Extract the [x, y] coordinate from the center of the cell holding the provided text.  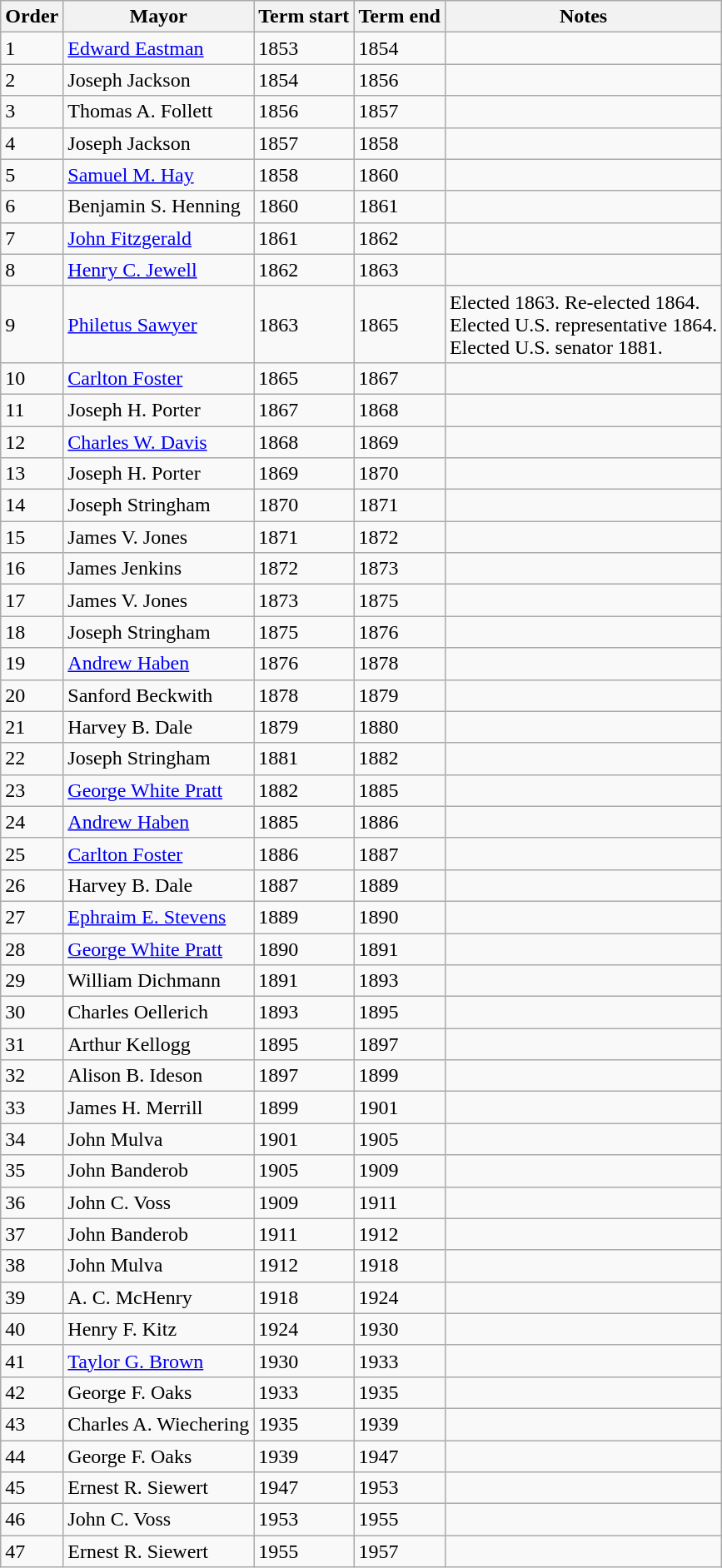
John Fitzgerald [158, 238]
Term end [400, 17]
31 [32, 1044]
33 [32, 1108]
Charles A. Wiechering [158, 1424]
1957 [400, 1551]
A. C. McHenry [158, 1297]
27 [32, 917]
9 [32, 324]
14 [32, 505]
21 [32, 727]
16 [32, 569]
6 [32, 207]
34 [32, 1139]
42 [32, 1392]
44 [32, 1456]
1881 [304, 759]
41 [32, 1361]
22 [32, 759]
Henry C. Jewell [158, 270]
James H. Merrill [158, 1108]
25 [32, 854]
Sanford Beckwith [158, 695]
William Dichmann [158, 981]
35 [32, 1171]
Alison B. Ideson [158, 1076]
11 [32, 410]
12 [32, 442]
18 [32, 632]
Order [32, 17]
39 [32, 1297]
26 [32, 885]
Edward Eastman [158, 48]
37 [32, 1234]
19 [32, 664]
7 [32, 238]
5 [32, 175]
10 [32, 378]
45 [32, 1488]
3 [32, 112]
47 [32, 1551]
20 [32, 695]
8 [32, 270]
Henry F. Kitz [158, 1329]
32 [32, 1076]
15 [32, 537]
43 [32, 1424]
Benjamin S. Henning [158, 207]
Notes [583, 17]
Elected 1863. Re-elected 1864.Elected U.S. representative 1864.Elected U.S. senator 1881. [583, 324]
17 [32, 600]
Samuel M. Hay [158, 175]
Thomas A. Follett [158, 112]
James Jenkins [158, 569]
Charles Oellerich [158, 1013]
29 [32, 981]
Philetus Sawyer [158, 324]
28 [32, 948]
1853 [304, 48]
24 [32, 822]
Mayor [158, 17]
1880 [400, 727]
Taylor G. Brown [158, 1361]
4 [32, 143]
Arthur Kellogg [158, 1044]
23 [32, 790]
13 [32, 474]
2 [32, 80]
36 [32, 1202]
1 [32, 48]
38 [32, 1266]
30 [32, 1013]
40 [32, 1329]
Term start [304, 17]
46 [32, 1520]
Ephraim E. Stevens [158, 917]
Charles W. Davis [158, 442]
